Extract the (X, Y) coordinate from the center of the cell holding the provided text.  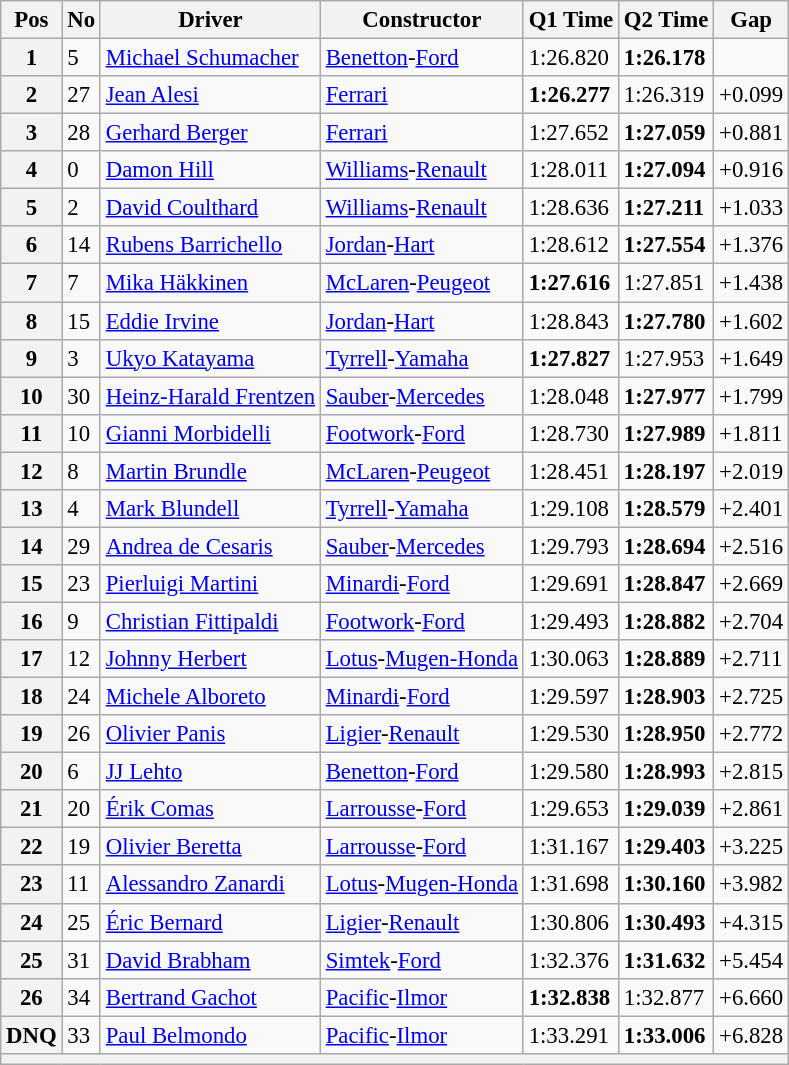
Éric Bernard (210, 922)
Alessandro Zanardi (210, 885)
1:31.698 (570, 885)
1:30.493 (666, 922)
1:27.211 (666, 208)
1:29.580 (570, 772)
Paul Belmondo (210, 1035)
David Brabham (210, 960)
Damon Hill (210, 170)
Pierluigi Martini (210, 584)
Mark Blundell (210, 509)
1:30.063 (570, 659)
Eddie Irvine (210, 321)
1:28.889 (666, 659)
Martin Brundle (210, 471)
1:28.636 (570, 208)
Q1 Time (570, 20)
+1.033 (752, 208)
1 (32, 58)
Pos (32, 20)
DNQ (32, 1035)
1:33.006 (666, 1035)
1:27.616 (570, 283)
+0.916 (752, 170)
1:29.039 (666, 809)
Heinz-Harald Frentzen (210, 396)
+2.711 (752, 659)
+2.516 (752, 546)
+6.660 (752, 997)
1:32.877 (666, 997)
Mika Häkkinen (210, 283)
+1.799 (752, 396)
1:28.612 (570, 245)
+2.772 (752, 734)
Constructor (422, 20)
1:29.653 (570, 809)
1:28.011 (570, 170)
1:27.953 (666, 358)
1:28.694 (666, 546)
1:30.806 (570, 922)
1:28.730 (570, 433)
1:29.793 (570, 546)
1:29.530 (570, 734)
1:28.903 (666, 697)
22 (32, 847)
+4.315 (752, 922)
Olivier Panis (210, 734)
Michele Alboreto (210, 697)
1:27.059 (666, 133)
+1.649 (752, 358)
+3.225 (752, 847)
+2.704 (752, 621)
Olivier Beretta (210, 847)
+0.881 (752, 133)
Bertrand Gachot (210, 997)
Driver (210, 20)
33 (81, 1035)
1:26.277 (570, 95)
18 (32, 697)
31 (81, 960)
+1.376 (752, 245)
+5.454 (752, 960)
1:29.403 (666, 847)
1:29.493 (570, 621)
1:32.838 (570, 997)
1:28.579 (666, 509)
1:29.597 (570, 697)
Andrea de Cesaris (210, 546)
+1.602 (752, 321)
1:28.950 (666, 734)
Gerhard Berger (210, 133)
No (81, 20)
29 (81, 546)
1:28.882 (666, 621)
13 (32, 509)
+3.982 (752, 885)
Johnny Herbert (210, 659)
+0.099 (752, 95)
Érik Comas (210, 809)
16 (32, 621)
+2.725 (752, 697)
David Coulthard (210, 208)
Jean Alesi (210, 95)
1:27.780 (666, 321)
1:28.451 (570, 471)
30 (81, 396)
1:31.167 (570, 847)
1:31.632 (666, 960)
27 (81, 95)
1:33.291 (570, 1035)
1:26.820 (570, 58)
1:29.108 (570, 509)
17 (32, 659)
0 (81, 170)
+1.438 (752, 283)
34 (81, 997)
+2.019 (752, 471)
1:27.652 (570, 133)
1:27.094 (666, 170)
1:30.160 (666, 885)
Ukyo Katayama (210, 358)
Christian Fittipaldi (210, 621)
Michael Schumacher (210, 58)
+6.828 (752, 1035)
1:28.847 (666, 584)
1:27.977 (666, 396)
+2.815 (752, 772)
1:27.989 (666, 433)
Rubens Barrichello (210, 245)
1:27.827 (570, 358)
Gap (752, 20)
1:32.376 (570, 960)
1:27.851 (666, 283)
1:27.554 (666, 245)
Simtek-Ford (422, 960)
+2.401 (752, 509)
1:28.197 (666, 471)
Gianni Morbidelli (210, 433)
28 (81, 133)
1:26.178 (666, 58)
1:28.048 (570, 396)
1:28.843 (570, 321)
1:29.691 (570, 584)
+2.861 (752, 809)
JJ Lehto (210, 772)
Q2 Time (666, 20)
1:28.993 (666, 772)
1:26.319 (666, 95)
+1.811 (752, 433)
21 (32, 809)
+2.669 (752, 584)
